Detect which cell encompasses the target text, then output its (X, Y) center coordinate. 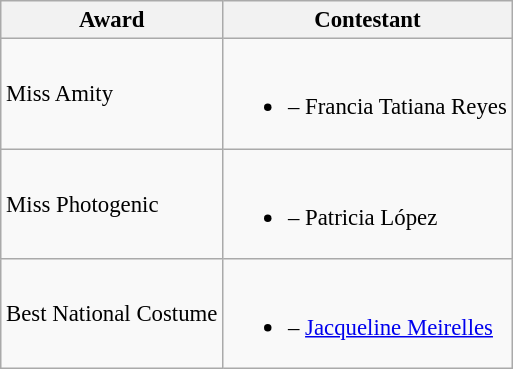
Miss Amity (112, 94)
Miss Photogenic (112, 204)
– Patricia López (368, 204)
– Francia Tatiana Reyes (368, 94)
Best National Costume (112, 314)
Award (112, 20)
Contestant (368, 20)
– Jacqueline Meirelles (368, 314)
